Return the (X, Y) coordinate for the center point of the cell that contains the specified text.  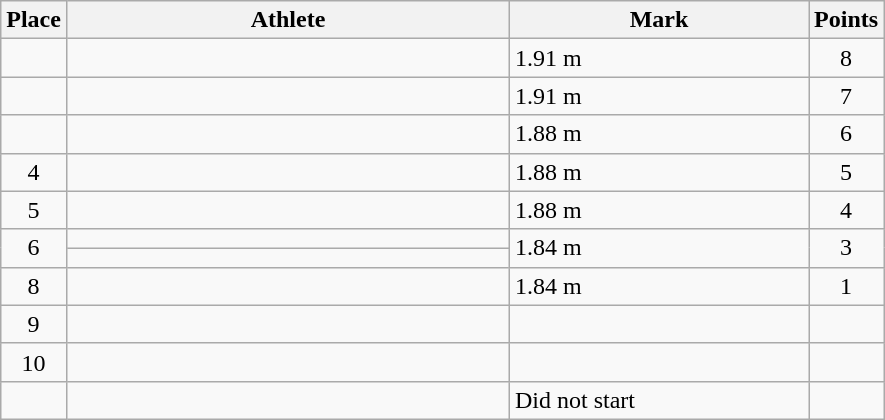
Mark (660, 20)
Did not start (660, 400)
9 (34, 324)
3 (846, 248)
7 (846, 96)
Points (846, 20)
10 (34, 362)
1 (846, 286)
Athlete (288, 20)
Place (34, 20)
